Search for the cell housing the specified text and yield its (x, y) center coordinate. 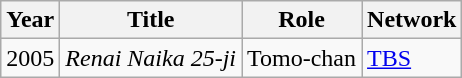
Tomo-chan (302, 58)
TBS (412, 58)
Year (30, 20)
Renai Naika 25-ji (151, 58)
Network (412, 20)
Title (151, 20)
Role (302, 20)
2005 (30, 58)
